Return the (x, y) coordinate for the center point of the cell that contains the specified text.  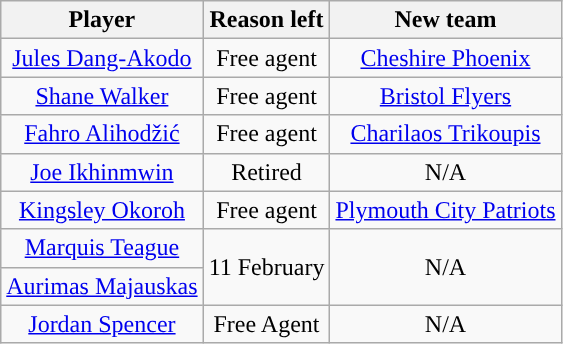
Joe Ikhinmwin (102, 172)
Jules Dang-Akodo (102, 58)
Fahro Alihodžić (102, 134)
Aurimas Majauskas (102, 286)
Charilaos Trikoupis (446, 134)
Cheshire Phoenix (446, 58)
Bristol Flyers (446, 96)
Free Agent (266, 324)
11 February (266, 267)
Marquis Teague (102, 248)
Shane Walker (102, 96)
Plymouth City Patriots (446, 210)
Player (102, 20)
Reason left (266, 20)
Jordan Spencer (102, 324)
Retired (266, 172)
Kingsley Okoroh (102, 210)
New team (446, 20)
